Determine the [X, Y] coordinate at the center of the cell enclosing the given text.  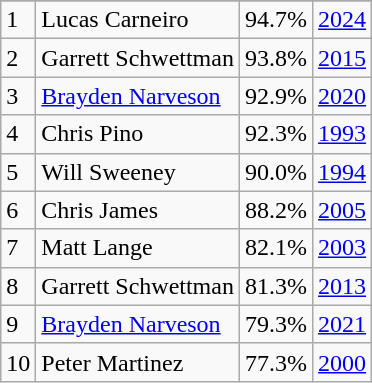
2021 [342, 324]
94.7% [276, 20]
93.8% [276, 58]
Lucas Carneiro [138, 20]
7 [18, 248]
82.1% [276, 248]
Peter Martinez [138, 362]
Chris James [138, 210]
2015 [342, 58]
88.2% [276, 210]
5 [18, 172]
Chris Pino [138, 134]
81.3% [276, 286]
9 [18, 324]
1993 [342, 134]
2020 [342, 96]
92.3% [276, 134]
90.0% [276, 172]
8 [18, 286]
3 [18, 96]
1 [18, 20]
77.3% [276, 362]
2 [18, 58]
92.9% [276, 96]
2013 [342, 286]
Will Sweeney [138, 172]
2005 [342, 210]
4 [18, 134]
2003 [342, 248]
2024 [342, 20]
79.3% [276, 324]
Matt Lange [138, 248]
10 [18, 362]
2000 [342, 362]
6 [18, 210]
1994 [342, 172]
